Extract the (X, Y) coordinate from the center of the cell holding the provided text.  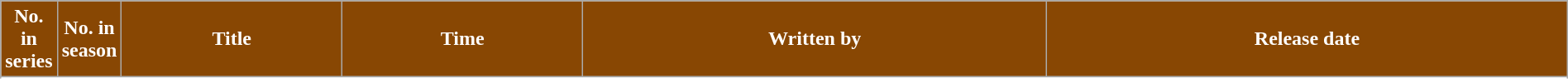
Release date (1307, 39)
No. inseries (29, 39)
Written by (815, 39)
Time (463, 39)
Title (232, 39)
No. inseason (89, 39)
